Capture the cell that displays the provided text and extract its [X, Y] central coordinate. 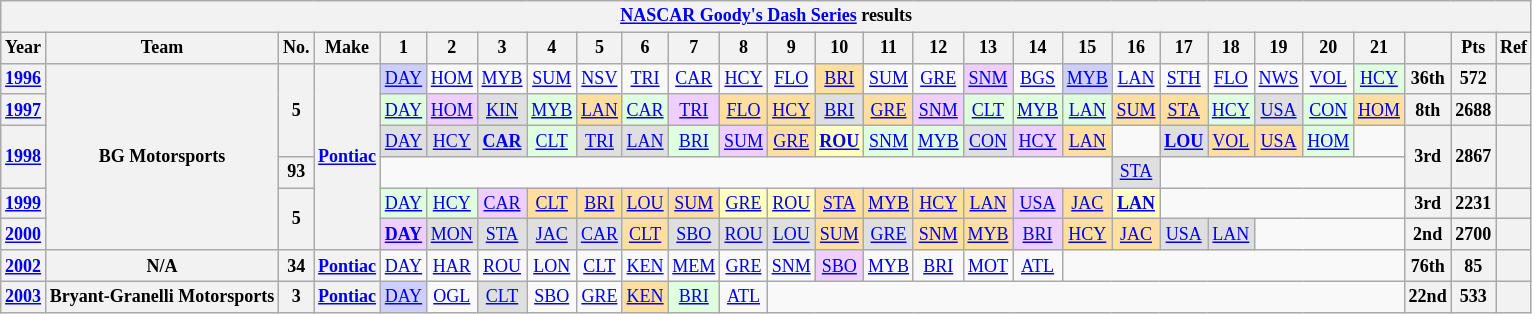
Team [162, 48]
22nd [1428, 296]
2000 [24, 234]
Pts [1474, 48]
Ref [1514, 48]
20 [1328, 48]
2688 [1474, 110]
10 [840, 48]
15 [1087, 48]
HAR [452, 266]
OGL [452, 296]
2700 [1474, 234]
36th [1428, 78]
MEM [694, 266]
LON [552, 266]
9 [791, 48]
572 [1474, 78]
1998 [24, 156]
11 [889, 48]
NSV [600, 78]
19 [1278, 48]
1 [403, 48]
BG Motorsports [162, 156]
BGS [1038, 78]
2 [452, 48]
533 [1474, 296]
2002 [24, 266]
2003 [24, 296]
Bryant-Granelli Motorsports [162, 296]
MOT [988, 266]
1996 [24, 78]
18 [1232, 48]
13 [988, 48]
No. [296, 48]
Make [348, 48]
STH [1184, 78]
14 [1038, 48]
85 [1474, 266]
4 [552, 48]
2231 [1474, 204]
KIN [502, 110]
21 [1380, 48]
2867 [1474, 156]
NWS [1278, 78]
7 [694, 48]
N/A [162, 266]
1999 [24, 204]
6 [645, 48]
93 [296, 172]
MON [452, 234]
34 [296, 266]
8th [1428, 110]
16 [1136, 48]
Year [24, 48]
2nd [1428, 234]
12 [938, 48]
76th [1428, 266]
1997 [24, 110]
8 [744, 48]
17 [1184, 48]
NASCAR Goody's Dash Series results [766, 16]
